Search for the cell housing the specified text and yield its [x, y] center coordinate. 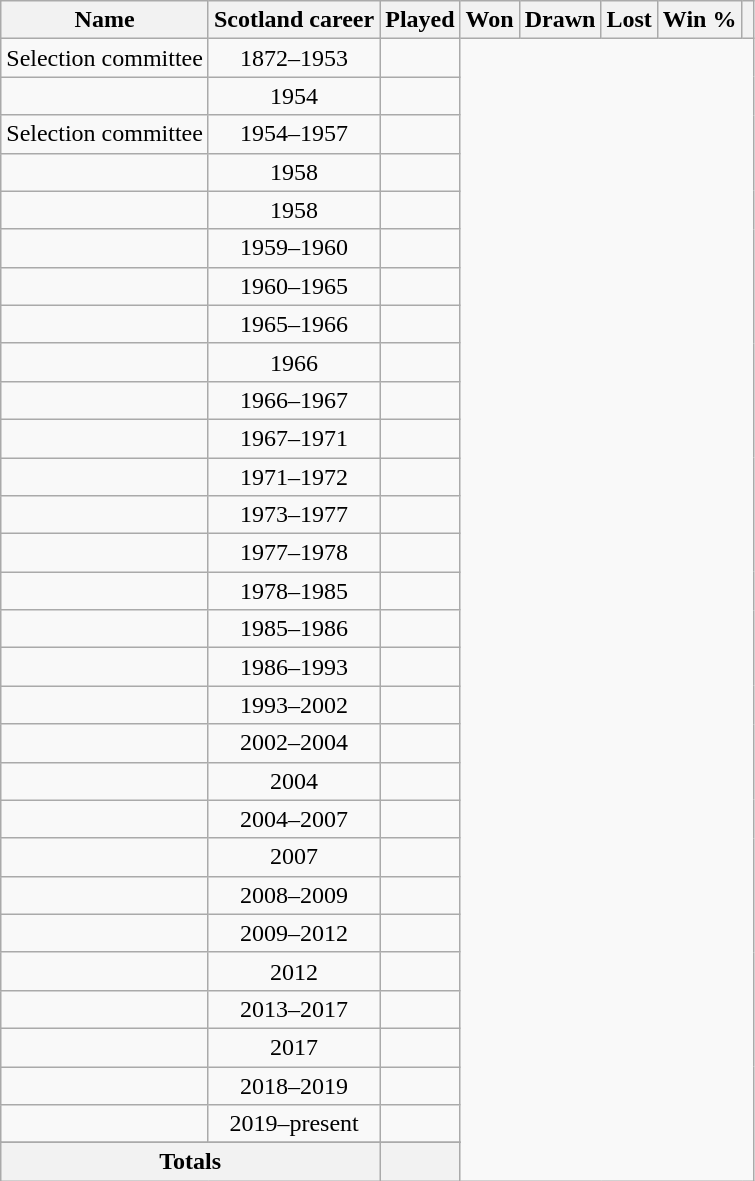
1960–1965 [294, 286]
1966–1967 [294, 400]
1986–1993 [294, 667]
2018–2019 [294, 1085]
1985–1986 [294, 629]
1959–1960 [294, 248]
Win % [700, 20]
Won [490, 20]
1872–1953 [294, 58]
1965–1966 [294, 324]
2017 [294, 1047]
2013–2017 [294, 1009]
2004 [294, 781]
2009–2012 [294, 933]
1954–1957 [294, 134]
1978–1985 [294, 591]
2012 [294, 971]
2007 [294, 857]
2008–2009 [294, 895]
Name [105, 20]
Played [420, 20]
2002–2004 [294, 743]
2004–2007 [294, 819]
Lost [629, 20]
2019–present [294, 1124]
Drawn [560, 20]
Totals [190, 1162]
Scotland career [294, 20]
1977–1978 [294, 553]
1973–1977 [294, 515]
1971–1972 [294, 477]
1993–2002 [294, 705]
1966 [294, 362]
1967–1971 [294, 438]
1954 [294, 96]
